Scan for the cell matching the given text and deliver its [x, y] coordinate at center. 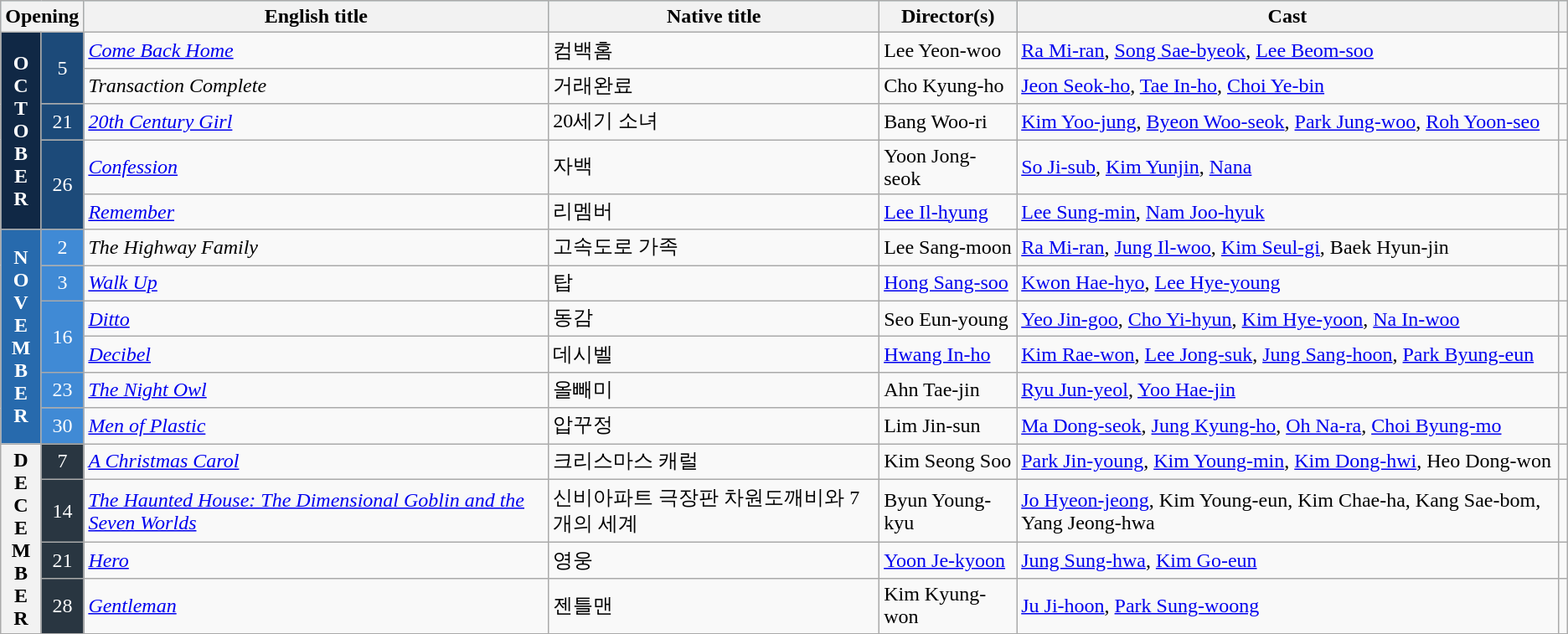
동감 [714, 318]
Remember [317, 213]
Lee Sung-min, Nam Joo-hyuk [1287, 213]
So Ji-sub, Kim Yunjin, Nana [1287, 166]
데시벨 [714, 355]
Men of Plastic [317, 425]
The Highway Family [317, 248]
Seo Eun-young [948, 318]
Native title [714, 17]
Yoon Jong-seok [948, 166]
OCTOBER [22, 131]
Kwon Hae-hyo, Lee Hye-young [1287, 283]
Jung Sung-hwa, Kim Go-eun [1287, 561]
탑 [714, 283]
20세기 소녀 [714, 122]
Ra Mi-ran, Song Sae-byeok, Lee Beom-soo [1287, 50]
Walk Up [317, 283]
Kim Kyung-won [948, 606]
English title [317, 17]
NOVEMBER [22, 337]
컴백홈 [714, 50]
14 [62, 511]
Director(s) [948, 17]
Transaction Complete [317, 85]
Cho Kyung-ho [948, 85]
Kim Yoo-jung, Byeon Woo-seok, Park Jung-woo, Roh Yoon-seo [1287, 122]
Bang Woo-ri [948, 122]
The Haunted House: The Dimensional Goblin and the Seven Worlds [317, 511]
Hero [317, 561]
올빼미 [714, 390]
Lee Il-hyung [948, 213]
Ju Ji-hoon, Park Sung-woong [1287, 606]
DECEMBER [22, 539]
Come Back Home [317, 50]
A Christmas Carol [317, 462]
자백 [714, 166]
Cast [1287, 17]
7 [62, 462]
Gentleman [317, 606]
Lee Sang-moon [948, 248]
Yoon Je-kyoon [948, 561]
3 [62, 283]
Ra Mi-ran, Jung Il-woo, Kim Seul-gi, Baek Hyun-jin [1287, 248]
거래완료 [714, 85]
신비아파트 극장판 차원도깨비와 7개의 세계 [714, 511]
고속도로 가족 [714, 248]
Ahn Tae-jin [948, 390]
Park Jin-young, Kim Young-min, Kim Dong-hwi, Heo Dong-won [1287, 462]
Kim Seong Soo [948, 462]
5 [62, 69]
Confession [317, 166]
28 [62, 606]
Lee Yeon-woo [948, 50]
리멤버 [714, 213]
Ma Dong-seok, Jung Kyung-ho, Oh Na-ra, Choi Byung-mo [1287, 425]
Ryu Jun-yeol, Yoo Hae-jin [1287, 390]
26 [62, 184]
16 [62, 337]
2 [62, 248]
The Night Owl [317, 390]
Hong Sang-soo [948, 283]
Opening [42, 17]
Jo Hyeon-jeong, Kim Young-eun, Kim Chae-ha, Kang Sae-bom, Yang Jeong-hwa [1287, 511]
Jeon Seok-ho, Tae In-ho, Choi Ye-bin [1287, 85]
크리스마스 캐럴 [714, 462]
20th Century Girl [317, 122]
Hwang In-ho [948, 355]
압꾸정 [714, 425]
Decibel [317, 355]
Kim Rae-won, Lee Jong-suk, Jung Sang-hoon, Park Byung-eun [1287, 355]
젠틀맨 [714, 606]
영웅 [714, 561]
Byun Young-kyu [948, 511]
23 [62, 390]
30 [62, 425]
Yeo Jin-goo, Cho Yi-hyun, Kim Hye-yoon, Na In-woo [1287, 318]
Lim Jin-sun [948, 425]
Ditto [317, 318]
